Search for the cell housing the specified text and yield its (X, Y) center coordinate. 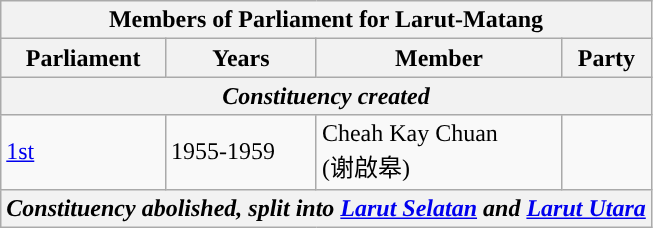
Parliament (84, 58)
Years (242, 58)
Cheah Kay Chuan (谢啟皋) (438, 152)
Constituency abolished, split into Larut Selatan and Larut Utara (326, 208)
1955-1959 (242, 152)
Party (607, 58)
Members of Parliament for Larut-Matang (326, 20)
1st (84, 152)
Member (438, 58)
Constituency created (326, 96)
